For the text-containing cell, return its midpoint in [X, Y] coordinate format. 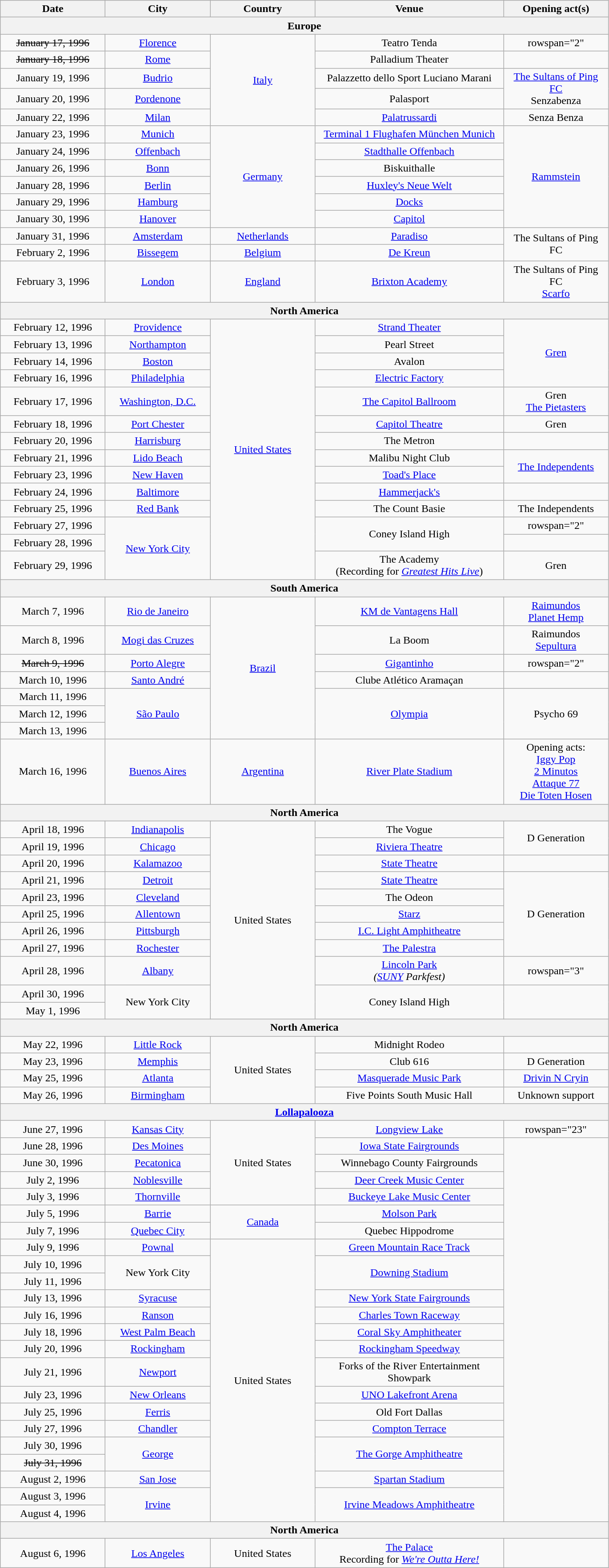
Mogi das Cruzes [158, 640]
April 28, 1996 [53, 971]
The Capitol Ballroom [409, 401]
Molson Park [409, 1214]
Memphis [158, 1061]
Newport [158, 1372]
Indianapolis [158, 829]
Ranson [158, 1315]
Quebec Hippodrome [409, 1231]
April 19, 1996 [53, 846]
Spartan Stadium [409, 1480]
Birmingham [158, 1095]
Irvine Meadows Amphitheatre [409, 1505]
rowspan="23" [556, 1129]
Florence [158, 43]
Germany [263, 176]
City [158, 9]
Coral Sky Amphitheater [409, 1332]
Offenbach [158, 151]
Kansas City [158, 1129]
KM de Vantagens Hall [409, 612]
April 30, 1996 [53, 994]
January 20, 1996 [53, 99]
Syracuse [158, 1298]
July 13, 1996 [53, 1298]
July 27, 1996 [53, 1428]
Port Chester [158, 424]
Winnebago County Fairgrounds [409, 1163]
June 28, 1996 [53, 1146]
January 17, 1996 [53, 43]
Buckeye Lake Music Center [409, 1197]
July 7, 1996 [53, 1231]
January 19, 1996 [53, 78]
Pearl Street [409, 344]
Pordenone [158, 99]
South America [304, 588]
Rammstein [556, 176]
Forks of the River Entertainment Showpark [409, 1372]
February 24, 1996 [53, 492]
Noblesville [158, 1180]
Europe [304, 26]
February 20, 1996 [53, 441]
Unknown support [556, 1095]
Five Points South Music Hall [409, 1095]
January 22, 1996 [53, 117]
August 3, 1996 [53, 1496]
Northampton [158, 344]
The Odeon [409, 897]
Canada [263, 1222]
February 27, 1996 [53, 525]
July 25, 1996 [53, 1412]
The Metron [409, 441]
Capitol Theatre [409, 424]
Lincoln Park(SUNY Parkfest) [409, 971]
Hammerjack's [409, 492]
George [158, 1454]
Netherlands [263, 236]
Capitol [409, 219]
January 28, 1996 [53, 185]
May 25, 1996 [53, 1078]
The Sultans of Ping FC [556, 244]
Hanover [158, 219]
rowspan="3" [556, 971]
Compton Terrace [409, 1428]
Des Moines [158, 1146]
England [263, 282]
Irvine [158, 1505]
Rome [158, 60]
Country [263, 9]
The Sultans of Ping FCScarfo [556, 282]
July 30, 1996 [53, 1445]
June 27, 1996 [53, 1129]
GrenThe Pietasters [556, 401]
April 27, 1996 [53, 948]
Opening acts:Iggy Pop2 MinutosAttaque 77Die Toten Hosen [556, 772]
Huxley's Neue Welt [409, 185]
Rio de Janeiro [158, 612]
UNO Lakefront Arena [409, 1395]
West Palm Beach [158, 1332]
Riviera Theatre [409, 846]
Malibu Night Club [409, 458]
Rochester [158, 948]
Milan [158, 117]
Amsterdam [158, 236]
July 18, 1996 [53, 1332]
Berlin [158, 185]
Allentown [158, 914]
July 20, 1996 [53, 1349]
February 23, 1996 [53, 475]
April 23, 1996 [53, 897]
February 21, 1996 [53, 458]
Chandler [158, 1428]
February 17, 1996 [53, 401]
Munich [158, 134]
January 24, 1996 [53, 151]
Opening act(s) [556, 9]
Albany [158, 971]
April 25, 1996 [53, 914]
Biskuithalle [409, 168]
June 30, 1996 [53, 1163]
July 21, 1996 [53, 1372]
New Haven [158, 475]
July 11, 1996 [53, 1281]
Atlanta [158, 1078]
Drivin N Cryin [556, 1078]
May 26, 1996 [53, 1095]
Hamburg [158, 202]
August 4, 1996 [53, 1513]
San Jose [158, 1480]
August 6, 1996 [53, 1553]
March 10, 1996 [53, 680]
July 31, 1996 [53, 1463]
Palasport [409, 99]
August 2, 1996 [53, 1480]
Brazil [263, 668]
Terminal 1 Flughafen München Munich [409, 134]
Clube Atlético Aramaçan [409, 680]
March 11, 1996 [53, 697]
Detroit [158, 880]
July 3, 1996 [53, 1197]
February 29, 1996 [53, 565]
July 10, 1996 [53, 1264]
May 1, 1996 [53, 1011]
January 26, 1996 [53, 168]
Stadthalle Offenbach [409, 151]
Lollapalooza [304, 1112]
Barrie [158, 1214]
Washington, D.C. [158, 401]
Thornville [158, 1197]
Porto Alegre [158, 663]
Docks [409, 202]
February 25, 1996 [53, 508]
River Plate Stadium [409, 772]
February 16, 1996 [53, 378]
January 23, 1996 [53, 134]
The Vogue [409, 829]
Old Fort Dallas [409, 1412]
La Boom [409, 640]
London [158, 282]
Palazzetto dello Sport Luciano Marani [409, 78]
Brixton Academy [409, 282]
January 29, 1996 [53, 202]
Date [53, 9]
Palladium Theater [409, 60]
New Orleans [158, 1395]
July 23, 1996 [53, 1395]
Boston [158, 361]
Italy [263, 80]
I.C. Light Amphitheatre [409, 931]
The Gorge Amphitheatre [409, 1454]
Venue [409, 9]
Red Bank [158, 508]
Masquerade Music Park [409, 1078]
Paradiso [409, 236]
Green Mountain Race Track [409, 1248]
Bissegem [158, 253]
Avalon [409, 361]
Electric Factory [409, 378]
Iowa State Fairgrounds [409, 1146]
Rockingham Speedway [409, 1349]
The Sultans of Ping FCSenzabenza [556, 88]
March 9, 1996 [53, 663]
Deer Creek Music Center [409, 1180]
March 13, 1996 [53, 731]
March 8, 1996 [53, 640]
Buenos Aires [158, 772]
March 7, 1996 [53, 612]
Charles Town Raceway [409, 1315]
Cleveland [158, 897]
Midnight Rodeo [409, 1044]
Baltimore [158, 492]
Pownal [158, 1248]
February 28, 1996 [53, 543]
March 12, 1996 [53, 714]
April 20, 1996 [53, 863]
April 18, 1996 [53, 829]
July 9, 1996 [53, 1248]
Little Rock [158, 1044]
Rockingham [158, 1349]
Argentina [263, 772]
April 21, 1996 [53, 880]
São Paulo [158, 714]
The Academy(Recording for Greatest Hits Live) [409, 565]
Teatro Tenda [409, 43]
Senza Benza [556, 117]
May 23, 1996 [53, 1061]
Philadelphia [158, 378]
Kalamazoo [158, 863]
De Kreun [409, 253]
Santo André [158, 680]
Club 616 [409, 1061]
July 5, 1996 [53, 1214]
July 2, 1996 [53, 1180]
Longview Lake [409, 1129]
July 16, 1996 [53, 1315]
Pittsburgh [158, 931]
Harrisburg [158, 441]
The PalaceRecording for We're Outta Here! [409, 1553]
Toad's Place [409, 475]
New York State Fairgrounds [409, 1298]
Downing Stadium [409, 1273]
Bonn [158, 168]
Starz [409, 914]
February 14, 1996 [53, 361]
Olympia [409, 714]
The Count Basie [409, 508]
February 18, 1996 [53, 424]
Budrio [158, 78]
Chicago [158, 846]
March 16, 1996 [53, 772]
RaimundosSepultura [556, 640]
Los Angeles [158, 1553]
May 22, 1996 [53, 1044]
January 18, 1996 [53, 60]
January 30, 1996 [53, 219]
Quebec City [158, 1231]
Providence [158, 328]
April 26, 1996 [53, 931]
February 2, 1996 [53, 253]
Gigantinho [409, 663]
February 12, 1996 [53, 328]
The Palestra [409, 948]
Belgium [263, 253]
January 31, 1996 [53, 236]
February 13, 1996 [53, 344]
Psycho 69 [556, 714]
Strand Theater [409, 328]
Lido Beach [158, 458]
Ferris [158, 1412]
RaimundosPlanet Hemp [556, 612]
February 3, 1996 [53, 282]
Pecatonica [158, 1163]
Palatrussardi [409, 117]
